Search for the cell housing the specified text and yield its [x, y] center coordinate. 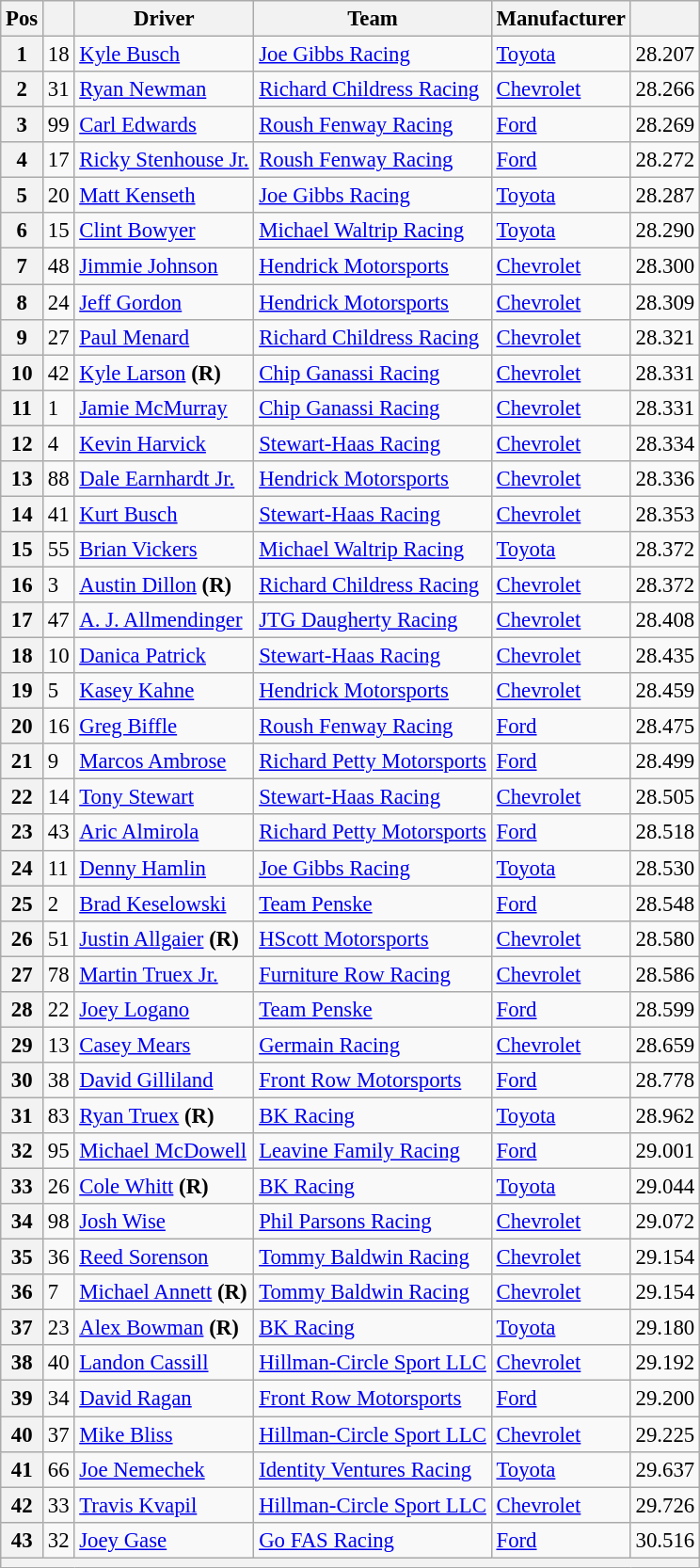
Kevin Harvick [164, 443]
28.548 [664, 904]
28.266 [664, 89]
Go FAS Racing [373, 1540]
David Ragan [164, 1399]
Team [373, 19]
Furniture Row Racing [373, 974]
35 [23, 1257]
Reed Sorenson [164, 1257]
28.599 [664, 1010]
Kurt Busch [164, 514]
99 [58, 125]
Alex Bowman (R) [164, 1328]
28.334 [664, 443]
98 [58, 1222]
Casey Mears [164, 1045]
29.072 [664, 1222]
Kyle Larson (R) [164, 373]
Mike Bliss [164, 1434]
28.336 [664, 479]
Jimmie Johnson [164, 266]
Ryan Truex (R) [164, 1115]
51 [58, 938]
29.001 [664, 1151]
25 [23, 904]
Joey Gase [164, 1540]
Landon Cassill [164, 1364]
29 [23, 1045]
Austin Dillon (R) [164, 584]
HScott Motorsports [373, 938]
28 [23, 1010]
Tony Stewart [164, 797]
Greg Biffle [164, 727]
Clint Bowyer [164, 231]
29.726 [664, 1505]
David Gilliland [164, 1080]
28.272 [664, 160]
28.287 [664, 196]
30.516 [664, 1540]
88 [58, 479]
Cole Whitt (R) [164, 1187]
29.180 [664, 1328]
28.475 [664, 727]
28.353 [664, 514]
29.637 [664, 1469]
Josh Wise [164, 1222]
Germain Racing [373, 1045]
12 [23, 443]
28.586 [664, 974]
Driver [164, 19]
Martin Truex Jr. [164, 974]
6 [23, 231]
Michael McDowell [164, 1151]
19 [23, 691]
Joey Logano [164, 1010]
21 [23, 761]
Jeff Gordon [164, 302]
Identity Ventures Racing [373, 1469]
28.408 [664, 620]
JTG Daugherty Racing [373, 620]
29.044 [664, 1187]
Carl Edwards [164, 125]
28.505 [664, 797]
28.435 [664, 656]
83 [58, 1115]
Brian Vickers [164, 550]
Justin Allgaier (R) [164, 938]
Jamie McMurray [164, 408]
Kasey Kahne [164, 691]
Dale Earnhardt Jr. [164, 479]
28.778 [664, 1080]
29.225 [664, 1434]
66 [58, 1469]
Brad Keselowski [164, 904]
Pos [23, 19]
28.518 [664, 833]
28.459 [664, 691]
55 [58, 550]
28.659 [664, 1045]
Aric Almirola [164, 833]
30 [23, 1080]
29.192 [664, 1364]
28.962 [664, 1115]
Manufacturer [561, 19]
28.530 [664, 868]
Phil Parsons Racing [373, 1222]
28.207 [664, 55]
28.269 [664, 125]
28.321 [664, 337]
Michael Annett (R) [164, 1292]
28.290 [664, 231]
48 [58, 266]
Leavine Family Racing [373, 1151]
Matt Kenseth [164, 196]
Denny Hamlin [164, 868]
95 [58, 1151]
29.200 [664, 1399]
Kyle Busch [164, 55]
Ryan Newman [164, 89]
Danica Patrick [164, 656]
Marcos Ambrose [164, 761]
39 [23, 1399]
78 [58, 974]
28.300 [664, 266]
8 [23, 302]
Ricky Stenhouse Jr. [164, 160]
28.499 [664, 761]
28.580 [664, 938]
Paul Menard [164, 337]
Joe Nemechek [164, 1469]
Travis Kvapil [164, 1505]
47 [58, 620]
A. J. Allmendinger [164, 620]
28.309 [664, 302]
